Provide the (X, Y) coordinate of the cell's center where the given text is located.  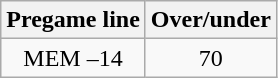
Pregame line (74, 20)
70 (210, 58)
Over/under (210, 20)
MEM –14 (74, 58)
